Capture the cell that displays the provided text and extract its (x, y) central coordinate. 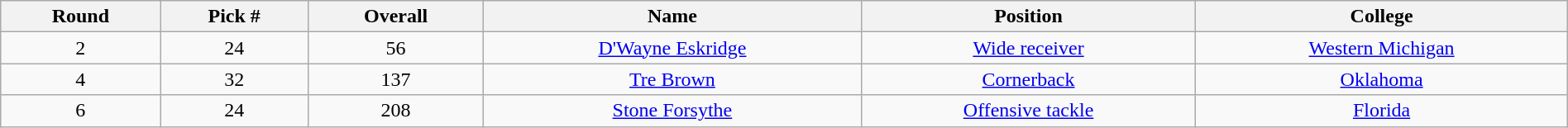
College (1381, 17)
Wide receiver (1029, 48)
Oklahoma (1381, 79)
6 (81, 111)
Florida (1381, 111)
Position (1029, 17)
Stone Forsythe (672, 111)
Western Michigan (1381, 48)
4 (81, 79)
Name (672, 17)
32 (235, 79)
2 (81, 48)
137 (396, 79)
Offensive tackle (1029, 111)
56 (396, 48)
Overall (396, 17)
Tre Brown (672, 79)
208 (396, 111)
Pick # (235, 17)
D'Wayne Eskridge (672, 48)
Round (81, 17)
Cornerback (1029, 79)
